Determine the (x, y) coordinate at the center of the cell enclosing the given text.  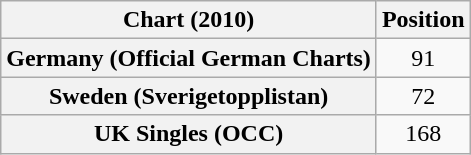
Germany (Official German Charts) (189, 58)
91 (423, 58)
Position (423, 20)
Chart (2010) (189, 20)
72 (423, 96)
Sweden (Sverigetopplistan) (189, 96)
168 (423, 134)
UK Singles (OCC) (189, 134)
